Capture the cell that displays the provided text and extract its (X, Y) central coordinate. 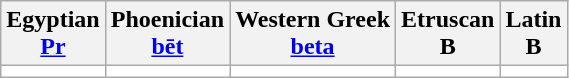
Phoenician bēt (167, 34)
EgyptianPr (53, 34)
Etruscan B (448, 34)
Latin B (534, 34)
Western Greek beta (313, 34)
